Identify which cell holds the provided text, then report its [X, Y] central coordinate. 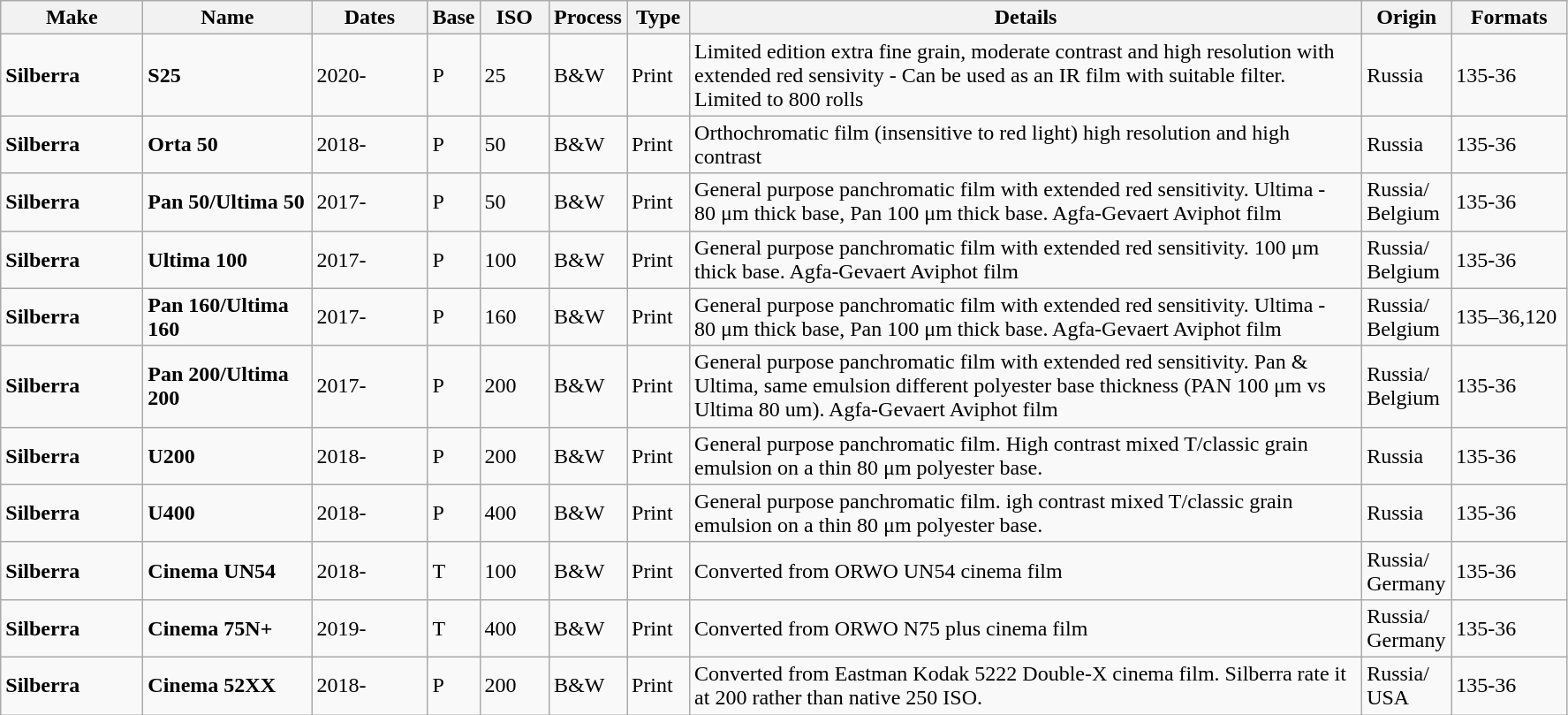
General purpose panchromatic film. High contrast mixed T/classic grain emulsion on a thin 80 μm polyester base. [1026, 456]
ISO [514, 18]
Name [228, 18]
Cinema 75N+ [228, 628]
Details [1026, 18]
25 [514, 75]
135–36,120 [1509, 316]
Dates [369, 18]
Converted from ORWO N75 plus cinema film [1026, 628]
Ultima 100 [228, 260]
Pan 160/Ultima 160 [228, 316]
Type [659, 18]
General purpose panchromatic film. igh contrast mixed T/classic grain emulsion on a thin 80 μm polyester base. [1026, 513]
160 [514, 316]
U400 [228, 513]
Converted from Eastman Kodak 5222 Double-X cinema film. Silberra rate it at 200 rather than native 250 ISO. [1026, 686]
2020- [369, 75]
Orthochromatic film (insensitive to red light) high resolution and high contrast [1026, 145]
Base [454, 18]
U200 [228, 456]
Cinema UN54 [228, 571]
S25 [228, 75]
Pan 50/Ultima 50 [228, 202]
Orta 50 [228, 145]
Pan 200/Ultima 200 [228, 386]
Make [72, 18]
2019- [369, 628]
Origin [1406, 18]
Process [588, 18]
Formats [1509, 18]
Converted from ORWO UN54 cinema film [1026, 571]
Russia/ USA [1406, 686]
General purpose panchromatic film with extended red sensitivity. 100 μm thick base. Agfa-Gevaert Aviphot film [1026, 260]
Cinema 52XX [228, 686]
